For the text-containing cell, return its midpoint in (X, Y) coordinate format. 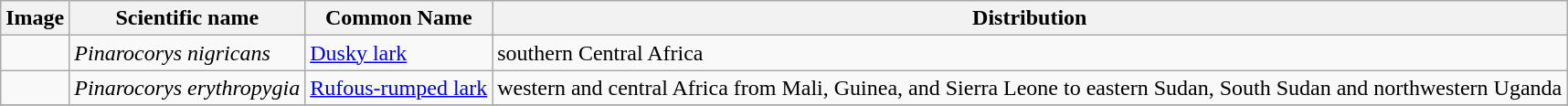
Dusky lark (398, 53)
Pinarocorys erythropygia (187, 88)
Scientific name (187, 18)
western and central Africa from Mali, Guinea, and Sierra Leone to eastern Sudan, South Sudan and northwestern Uganda (1030, 88)
Image (35, 18)
Common Name (398, 18)
southern Central Africa (1030, 53)
Rufous-rumped lark (398, 88)
Pinarocorys nigricans (187, 53)
Distribution (1030, 18)
